For the text-containing cell, return its midpoint in (X, Y) coordinate format. 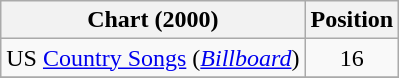
Position (352, 20)
Chart (2000) (153, 20)
US Country Songs (Billboard) (153, 58)
16 (352, 58)
